Return the [X, Y] coordinate for the center point of the cell that contains the specified text.  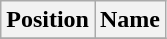
Name [130, 20]
Position [48, 20]
